Capture the cell that displays the provided text and extract its [X, Y] central coordinate. 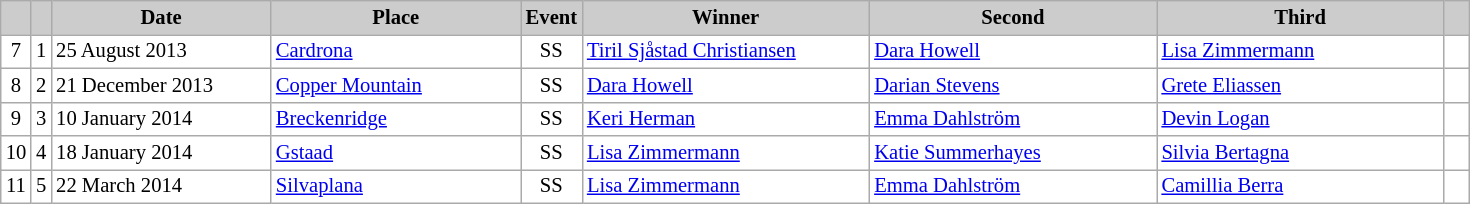
Copper Mountain [396, 85]
Third [1300, 17]
5 [41, 186]
Breckenridge [396, 119]
18 January 2014 [161, 153]
Katie Summerhayes [1012, 153]
22 March 2014 [161, 186]
21 December 2013 [161, 85]
1 [41, 51]
4 [41, 153]
Silvia Bertagna [1300, 153]
Devin Logan [1300, 119]
Darian Stevens [1012, 85]
Event [552, 17]
Second [1012, 17]
2 [41, 85]
8 [16, 85]
Camillia Berra [1300, 186]
Silvaplana [396, 186]
9 [16, 119]
Grete Eliassen [1300, 85]
Gstaad [396, 153]
11 [16, 186]
10 [16, 153]
Cardrona [396, 51]
10 January 2014 [161, 119]
Place [396, 17]
25 August 2013 [161, 51]
Winner [726, 17]
Tiril Sjåstad Christiansen [726, 51]
Keri Herman [726, 119]
7 [16, 51]
Date [161, 17]
3 [41, 119]
